Detect which cell encompasses the target text, then output its (X, Y) center coordinate. 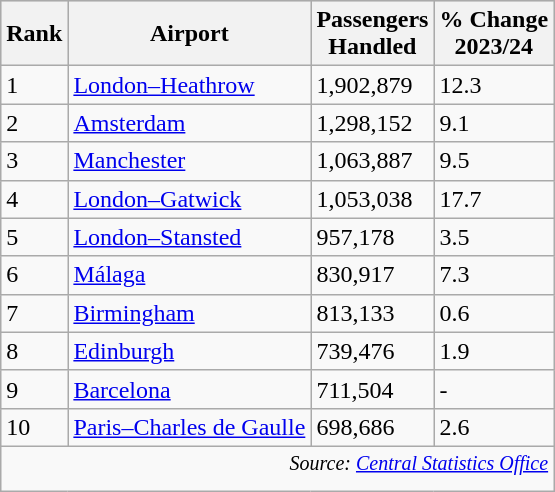
7.3 (494, 275)
8 (34, 351)
Málaga (190, 275)
17.7 (494, 199)
7 (34, 313)
10 (34, 427)
1,298,152 (372, 123)
0.6 (494, 313)
Airport (190, 34)
London–Heathrow (190, 85)
3 (34, 161)
Rank (34, 34)
739,476 (372, 351)
3.5 (494, 237)
2 (34, 123)
Source: Central Statistics Office (278, 468)
Birmingham (190, 313)
% Change 2023/24 (494, 34)
957,178 (372, 237)
830,917 (372, 275)
- (494, 389)
711,504 (372, 389)
1 (34, 85)
Passengers Handled (372, 34)
Paris–Charles de Gaulle (190, 427)
Edinburgh (190, 351)
1,063,887 (372, 161)
1.9 (494, 351)
4 (34, 199)
9.5 (494, 161)
9 (34, 389)
6 (34, 275)
London–Stansted (190, 237)
5 (34, 237)
Amsterdam (190, 123)
2.6 (494, 427)
Barcelona (190, 389)
813,133 (372, 313)
1,053,038 (372, 199)
698,686 (372, 427)
Manchester (190, 161)
1,902,879 (372, 85)
London–Gatwick (190, 199)
9.1 (494, 123)
12.3 (494, 85)
